Search for the cell housing the specified text and yield its [X, Y] center coordinate. 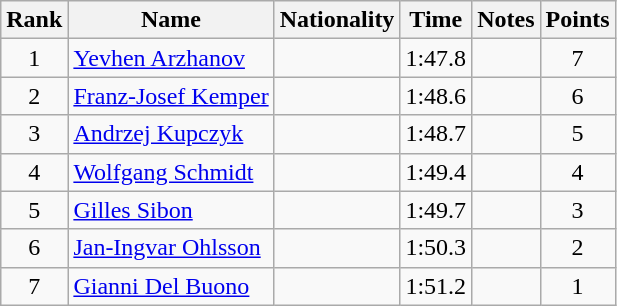
Franz-Josef Kemper [171, 96]
1:49.4 [436, 172]
1:47.8 [436, 58]
Nationality [337, 20]
Time [436, 20]
1:49.7 [436, 210]
Name [171, 20]
Notes [506, 20]
Points [578, 20]
Gilles Sibon [171, 210]
Rank [34, 20]
Gianni Del Buono [171, 286]
1:48.6 [436, 96]
1:51.2 [436, 286]
Yevhen Arzhanov [171, 58]
Andrzej Kupczyk [171, 134]
1:48.7 [436, 134]
Wolfgang Schmidt [171, 172]
1:50.3 [436, 248]
Jan-Ingvar Ohlsson [171, 248]
